Output the (x, y) coordinate of the center of the cell containing the given text.  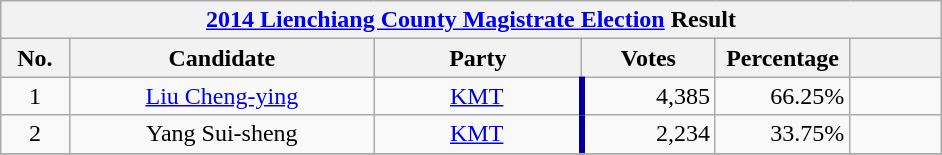
Percentage (782, 58)
Yang Sui-sheng (222, 134)
2,234 (648, 134)
1 (34, 96)
No. (34, 58)
33.75% (782, 134)
4,385 (648, 96)
2014 Lienchiang County Magistrate Election Result (470, 20)
Candidate (222, 58)
2 (34, 134)
Liu Cheng-ying (222, 96)
Votes (648, 58)
Party (478, 58)
66.25% (782, 96)
